Scan for the cell matching the given text and deliver its [X, Y] coordinate at center. 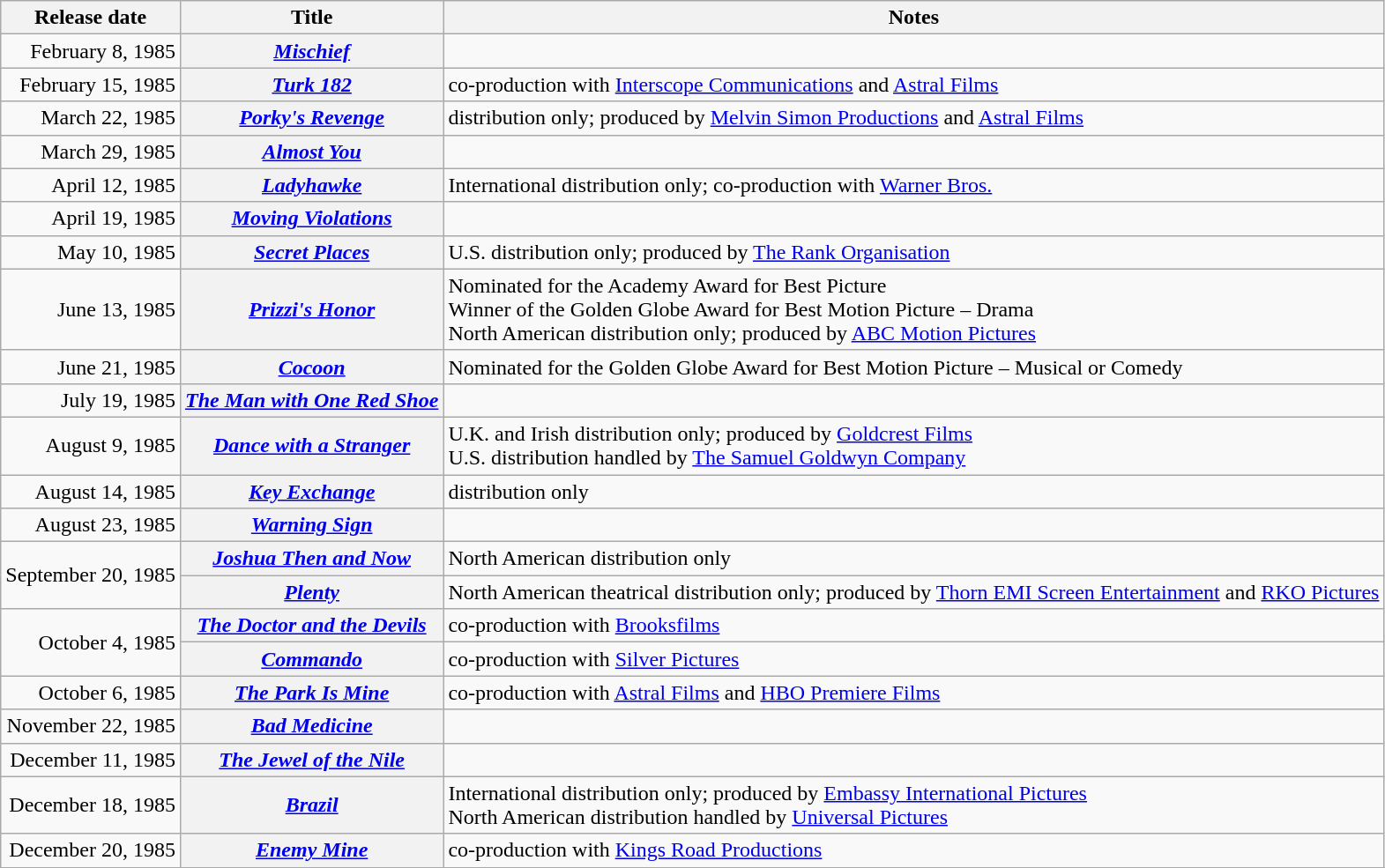
July 19, 1985 [91, 400]
Porky's Revenge [311, 118]
The Doctor and the Devils [311, 626]
Brazil [311, 805]
North American distribution only [913, 559]
June 13, 1985 [91, 309]
Key Exchange [311, 491]
Dance with a Stranger [311, 446]
December 11, 1985 [91, 760]
August 9, 1985 [91, 446]
August 23, 1985 [91, 525]
International distribution only; produced by Embassy International PicturesNorth American distribution handled by Universal Pictures [913, 805]
September 20, 1985 [91, 575]
April 12, 1985 [91, 185]
Turk 182 [311, 85]
The Man with One Red Shoe [311, 400]
March 29, 1985 [91, 152]
International distribution only; co-production with Warner Bros. [913, 185]
Nominated for the Golden Globe Award for Best Motion Picture – Musical or Comedy [913, 367]
Warning Sign [311, 525]
Commando [311, 659]
May 10, 1985 [91, 252]
Secret Places [311, 252]
Prizzi's Honor [311, 309]
Cocoon [311, 367]
Mischief [311, 51]
The Jewel of the Nile [311, 760]
December 20, 1985 [91, 850]
U.K. and Irish distribution only; produced by Goldcrest FilmsU.S. distribution handled by The Samuel Goldwyn Company [913, 446]
March 22, 1985 [91, 118]
Bad Medicine [311, 726]
co-production with Kings Road Productions [913, 850]
co-production with Astral Films and HBO Premiere Films [913, 693]
February 15, 1985 [91, 85]
Moving Violations [311, 219]
co-production with Silver Pictures [913, 659]
Notes [913, 18]
Release date [91, 18]
The Park Is Mine [311, 693]
distribution only; produced by Melvin Simon Productions and Astral Films [913, 118]
December 18, 1985 [91, 805]
Enemy Mine [311, 850]
October 4, 1985 [91, 642]
co-production with Brooksfilms [913, 626]
distribution only [913, 491]
Title [311, 18]
Ladyhawke [311, 185]
February 8, 1985 [91, 51]
June 21, 1985 [91, 367]
Almost You [311, 152]
Joshua Then and Now [311, 559]
co-production with Interscope Communications and Astral Films [913, 85]
April 19, 1985 [91, 219]
U.S. distribution only; produced by The Rank Organisation [913, 252]
November 22, 1985 [91, 726]
August 14, 1985 [91, 491]
North American theatrical distribution only; produced by Thorn EMI Screen Entertainment and RKO Pictures [913, 592]
Plenty [311, 592]
October 6, 1985 [91, 693]
